Return the (X, Y) coordinate for the center point of the cell that contains the specified text.  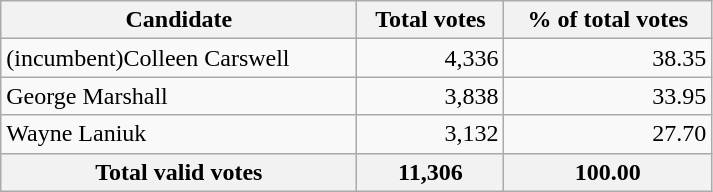
11,306 (430, 172)
4,336 (430, 58)
33.95 (608, 96)
3,838 (430, 96)
38.35 (608, 58)
George Marshall (179, 96)
100.00 (608, 172)
Total votes (430, 20)
Wayne Laniuk (179, 134)
% of total votes (608, 20)
27.70 (608, 134)
(incumbent)Colleen Carswell (179, 58)
3,132 (430, 134)
Candidate (179, 20)
Total valid votes (179, 172)
